Identify which cell holds the provided text, then report its [x, y] central coordinate. 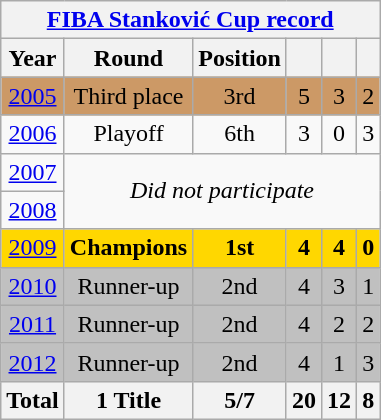
Playoff [128, 134]
2011 [33, 324]
Did not participate [222, 191]
Third place [128, 96]
3rd [240, 96]
Year [33, 58]
2006 [33, 134]
5/7 [240, 400]
2010 [33, 286]
1st [240, 248]
12 [340, 400]
2005 [33, 96]
2009 [33, 248]
1 Title [128, 400]
5 [304, 96]
8 [368, 400]
FIBA Stanković Cup record [190, 20]
Total [33, 400]
Champions [128, 248]
Round [128, 58]
2012 [33, 362]
Position [240, 58]
2008 [33, 210]
2007 [33, 172]
6th [240, 134]
20 [304, 400]
